Pinpoint the cell where the given text exists, returning its (x, y) midpoint coordinate. 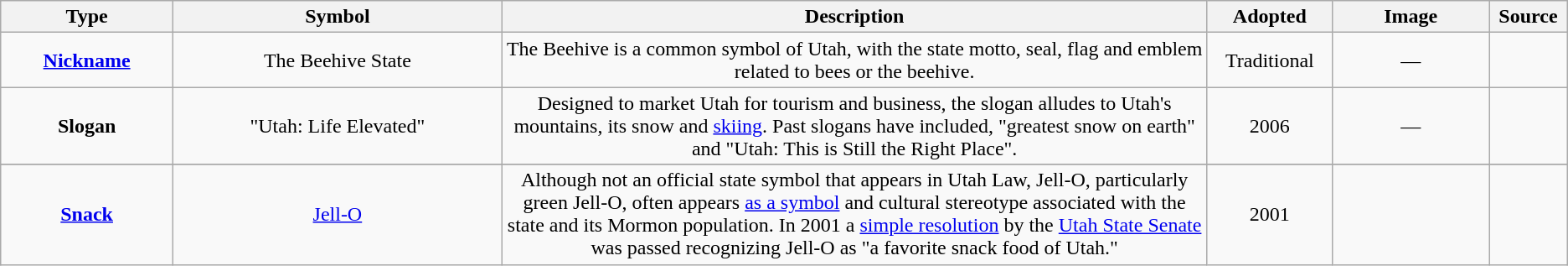
Adopted (1270, 17)
Snack (87, 215)
2001 (1270, 215)
Description (854, 17)
Traditional (1270, 60)
Image (1411, 17)
Jell-O (337, 215)
Symbol (337, 17)
The Beehive State (337, 60)
Source (1529, 17)
2006 (1270, 126)
Nickname (87, 60)
"Utah: Life Elevated" (337, 126)
Slogan (87, 126)
The Beehive is a common symbol of Utah, with the state motto, seal, flag and emblem related to bees or the beehive. (854, 60)
Type (87, 17)
